Return (x, y) of the center of cell containing provided text 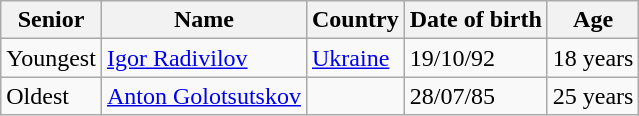
Ukraine (355, 58)
25 years (593, 96)
Age (593, 20)
Anton Golotsutskov (204, 96)
Country (355, 20)
19/10/92 (476, 58)
Name (204, 20)
Igor Radivilov (204, 58)
Senior (52, 20)
28/07/85 (476, 96)
Date of birth (476, 20)
18 years (593, 58)
Youngest (52, 58)
Oldest (52, 96)
